For the text-containing cell, return its midpoint in (X, Y) coordinate format. 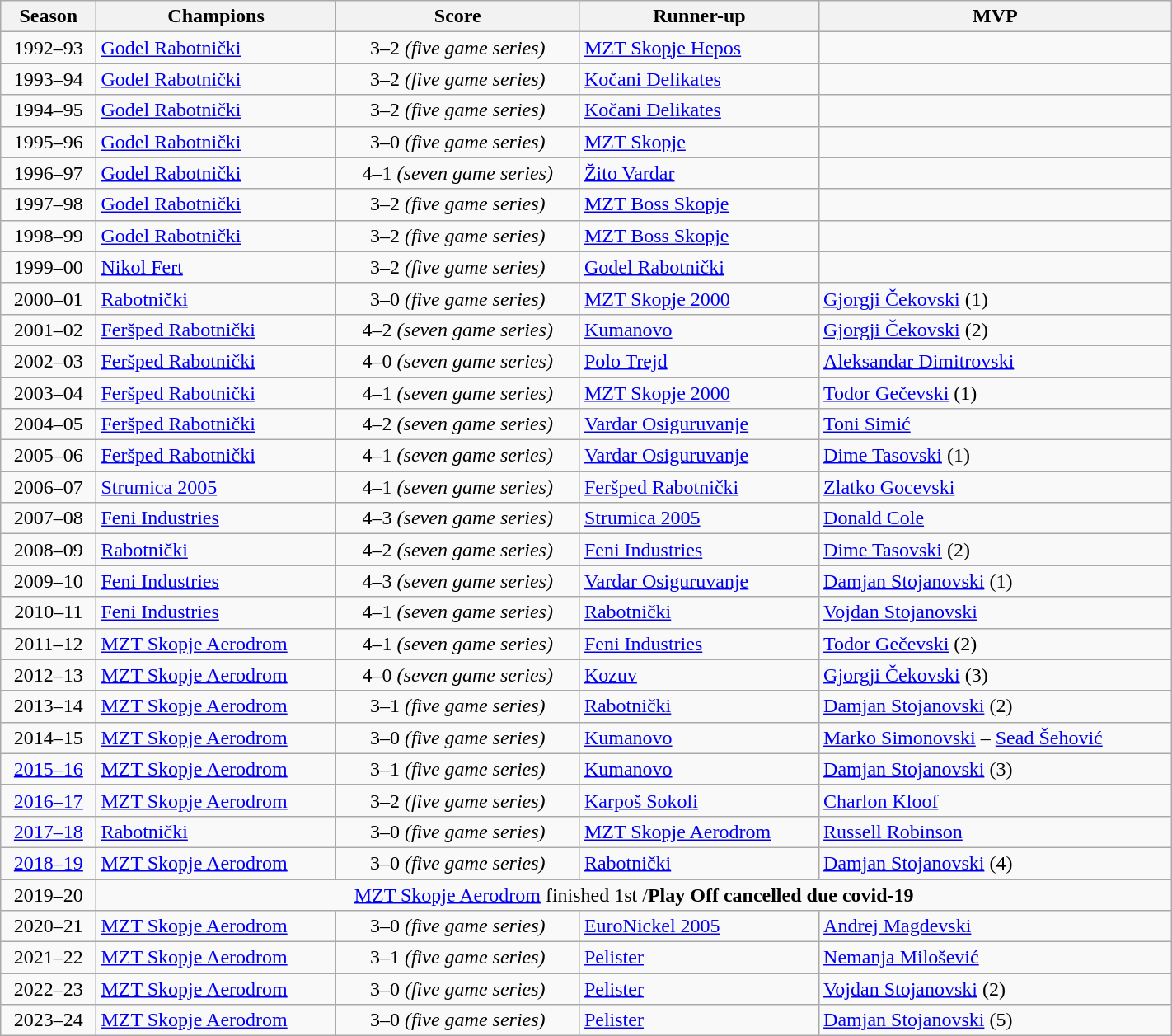
2020–21 (49, 926)
Zlatko Gocevski (996, 487)
Polo Trejd (699, 361)
2015–16 (49, 769)
Russell Robinson (996, 832)
2001–02 (49, 330)
Aleksandar Dimitrovski (996, 361)
Champions (216, 16)
1995–96 (49, 142)
2004–05 (49, 424)
2003–04 (49, 393)
Damjan Stojanovski (1) (996, 581)
Damjan Stojanovski (3) (996, 769)
Gjorgji Čekovski (1) (996, 298)
2008–09 (49, 550)
2005–06 (49, 456)
MZT Skopje Hepos (699, 48)
EuroNickel 2005 (699, 926)
1994–95 (49, 110)
MZT Skopje Aerodrom finished 1st /Play Off cancelled due covid-19 (634, 894)
Donald Cole (996, 518)
Andrej Magdevski (996, 926)
Nikol Fert (216, 267)
1993–94 (49, 79)
2006–07 (49, 487)
Todor Gečevski (1) (996, 393)
1997–98 (49, 204)
Dime Tasovski (2) (996, 550)
2012–13 (49, 675)
Karpoš Sokoli (699, 800)
2021–22 (49, 958)
2007–08 (49, 518)
Toni Simić (996, 424)
MVP (996, 16)
Damjan Stojanovski (2) (996, 706)
2013–14 (49, 706)
Nemanja Milošević (996, 958)
1999–00 (49, 267)
1998–99 (49, 236)
1992–93 (49, 48)
Todor Gečevski (2) (996, 644)
Marko Simonovski – Sead Šehović (996, 738)
Žito Vardar (699, 173)
Season (49, 16)
Gjorgji Čekovski (3) (996, 675)
Charlon Kloof (996, 800)
2009–10 (49, 581)
2023–24 (49, 1020)
2014–15 (49, 738)
Damjan Stojanovski (5) (996, 1020)
MZT Skopje (699, 142)
Gjorgji Čekovski (2) (996, 330)
2016–17 (49, 800)
2010–11 (49, 612)
Score (457, 16)
2022–23 (49, 989)
2011–12 (49, 644)
Runner-up (699, 16)
Vojdan Stojanovski (996, 612)
2018–19 (49, 863)
2000–01 (49, 298)
Vojdan Stojanovski (2) (996, 989)
Kozuv (699, 675)
2019–20 (49, 894)
1996–97 (49, 173)
Dime Tasovski (1) (996, 456)
Damjan Stojanovski (4) (996, 863)
2017–18 (49, 832)
2002–03 (49, 361)
